Find where the given text appears and provide that cell's center as [X, Y] coordinate. 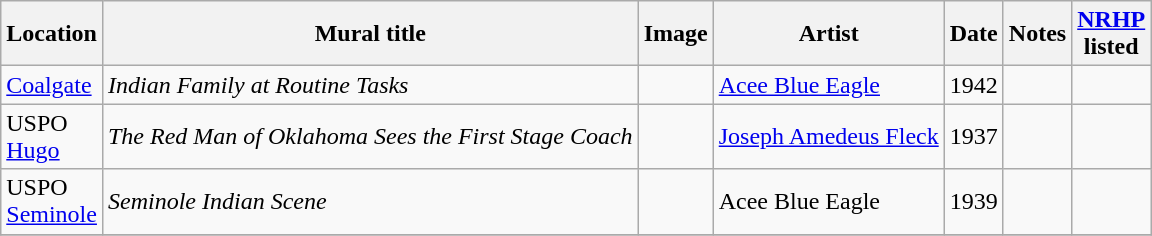
Indian Family at Routine Tasks [370, 85]
Date [974, 34]
NRHPlisted [1112, 34]
USPOSeminole [52, 202]
USPO Hugo [52, 136]
Artist [828, 34]
Image [676, 34]
Location [52, 34]
1937 [974, 136]
1942 [974, 85]
The Red Man of Oklahoma Sees the First Stage Coach [370, 136]
Coalgate [52, 85]
Joseph Amedeus Fleck [828, 136]
1939 [974, 202]
Seminole Indian Scene [370, 202]
Mural title [370, 34]
Notes [1037, 34]
